For the text-containing cell, return its midpoint in (x, y) coordinate format. 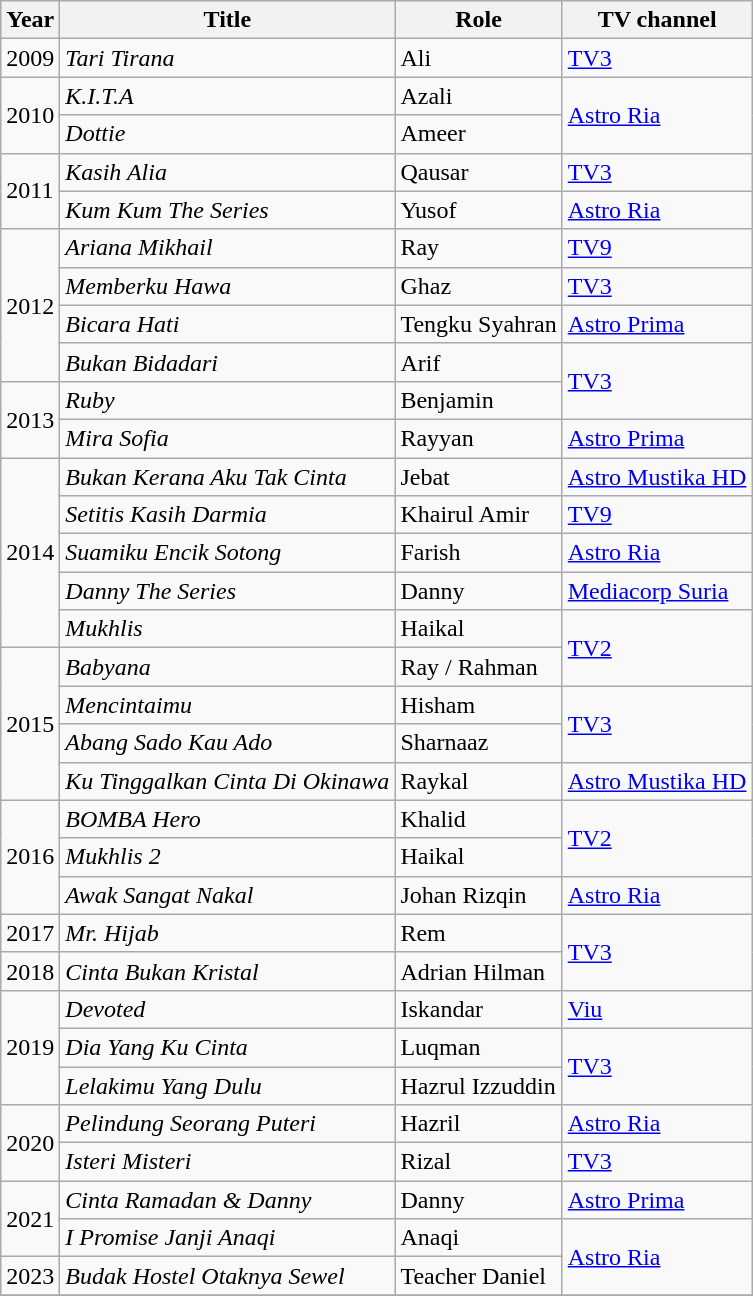
Mukhlis 2 (228, 857)
Tengku Syahran (478, 324)
Isteri Misteri (228, 1162)
Rem (478, 933)
2019 (30, 1047)
Khalid (478, 819)
Budak Hostel Otaknya Sewel (228, 1276)
Iskandar (478, 1009)
BOMBA Hero (228, 819)
2016 (30, 857)
Kum Kum The Series (228, 210)
Suamiku Encik Sotong (228, 553)
Pelindung Seorang Puteri (228, 1124)
Kasih Alia (228, 172)
2012 (30, 305)
2009 (30, 58)
Hisham (478, 705)
Memberku Hawa (228, 286)
Luqman (478, 1047)
Ku Tinggalkan Cinta Di Okinawa (228, 781)
2018 (30, 971)
Hazril (478, 1124)
Qausar (478, 172)
Farish (478, 553)
2015 (30, 724)
Ray (478, 248)
Bukan Bidadari (228, 362)
Ruby (228, 400)
Teacher Daniel (478, 1276)
Mr. Hijab (228, 933)
Bicara Hati (228, 324)
Danny The Series (228, 591)
Anaqi (478, 1238)
I Promise Janji Anaqi (228, 1238)
Yusof (478, 210)
2021 (30, 1219)
Year (30, 20)
TV channel (657, 20)
2011 (30, 191)
Jebat (478, 477)
2017 (30, 933)
2023 (30, 1276)
Adrian Hilman (478, 971)
Mediacorp Suria (657, 591)
2010 (30, 115)
Khairul Amir (478, 515)
Benjamin (478, 400)
Sharnaaz (478, 743)
Viu (657, 1009)
2014 (30, 553)
Mira Sofia (228, 438)
Ghaz (478, 286)
Lelakimu Yang Dulu (228, 1085)
Cinta Bukan Kristal (228, 971)
Devoted (228, 1009)
Ali (478, 58)
Johan Rizqin (478, 895)
Babyana (228, 667)
Title (228, 20)
Abang Sado Kau Ado (228, 743)
Azali (478, 96)
Rayyan (478, 438)
Awak Sangat Nakal (228, 895)
Role (478, 20)
K.I.T.A (228, 96)
Bukan Kerana Aku Tak Cinta (228, 477)
Hazrul Izzuddin (478, 1085)
Mencintaimu (228, 705)
Dottie (228, 134)
Dia Yang Ku Cinta (228, 1047)
Ray / Rahman (478, 667)
2013 (30, 419)
2020 (30, 1143)
Raykal (478, 781)
Ariana Mikhail (228, 248)
Mukhlis (228, 629)
Ameer (478, 134)
Rizal (478, 1162)
Tari Tirana (228, 58)
Arif (478, 362)
Cinta Ramadan & Danny (228, 1200)
Setitis Kasih Darmia (228, 515)
